For the text-containing cell, return its midpoint in [X, Y] coordinate format. 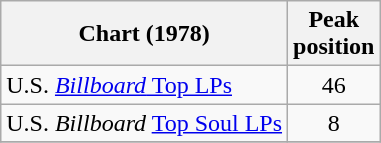
U.S. Billboard Top LPs [144, 85]
Chart (1978) [144, 34]
U.S. Billboard Top Soul LPs [144, 123]
8 [334, 123]
Peakposition [334, 34]
46 [334, 85]
